Output the [X, Y] coordinate of the center of the cell containing the given text.  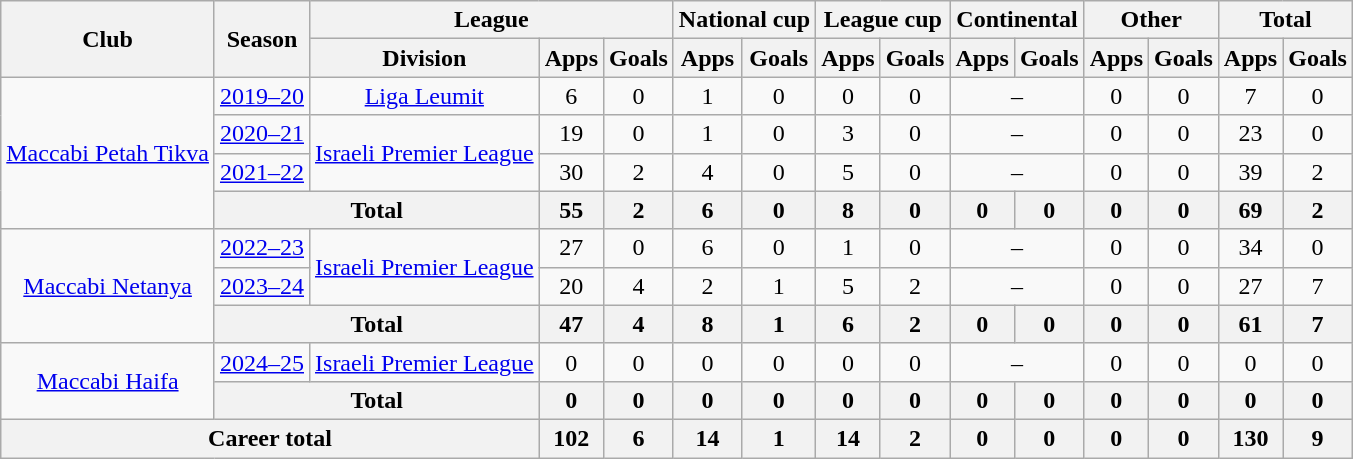
3 [848, 134]
34 [1250, 248]
2023–24 [262, 286]
Maccabi Haifa [108, 381]
Maccabi Petah Tikva [108, 153]
Continental [1017, 20]
Club [108, 39]
2020–21 [262, 134]
130 [1250, 438]
League [492, 20]
League cup [883, 20]
23 [1250, 134]
Maccabi Netanya [108, 286]
55 [571, 210]
National cup [744, 20]
39 [1250, 172]
2022–23 [262, 248]
Other [1151, 20]
2019–20 [262, 96]
47 [571, 324]
102 [571, 438]
Division [425, 58]
Career total [270, 438]
2021–22 [262, 172]
Liga Leumit [425, 96]
30 [571, 172]
61 [1250, 324]
20 [571, 286]
19 [571, 134]
9 [1318, 438]
69 [1250, 210]
Season [262, 39]
2024–25 [262, 362]
